Scan for the cell matching the given text and deliver its [x, y] coordinate at center. 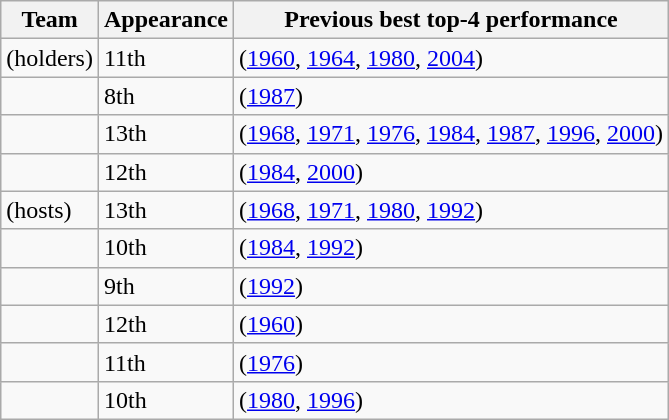
Team [50, 20]
(1960, 1964, 1980, 2004) [452, 58]
(1984, 2000) [452, 172]
(hosts) [50, 210]
(1992) [452, 286]
(1987) [452, 96]
(1968, 1971, 1976, 1984, 1987, 1996, 2000) [452, 134]
8th [166, 96]
(1968, 1971, 1980, 1992) [452, 210]
9th [166, 286]
(holders) [50, 58]
(1976) [452, 362]
(1980, 1996) [452, 400]
Previous best top-4 performance [452, 20]
Appearance [166, 20]
(1960) [452, 324]
(1984, 1992) [452, 248]
